Scan for the cell matching the given text and deliver its [X, Y] coordinate at center. 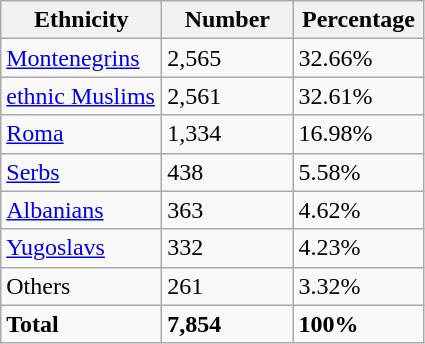
2,561 [228, 96]
32.66% [358, 58]
363 [228, 210]
7,854 [228, 324]
Serbs [82, 172]
1,334 [228, 134]
16.98% [358, 134]
5.58% [358, 172]
Others [82, 286]
100% [358, 324]
Albanians [82, 210]
Percentage [358, 20]
ethnic Muslims [82, 96]
Roma [82, 134]
332 [228, 248]
261 [228, 286]
438 [228, 172]
Total [82, 324]
Yugoslavs [82, 248]
3.32% [358, 286]
Number [228, 20]
Ethnicity [82, 20]
Montenegrins [82, 58]
2,565 [228, 58]
4.62% [358, 210]
32.61% [358, 96]
4.23% [358, 248]
